Locate the cell with the specified text and output its [X, Y] center coordinate. 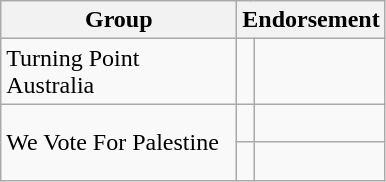
We Vote For Palestine [119, 142]
Endorsement [311, 20]
Turning Point Australia [119, 72]
Group [119, 20]
